Extract the [X, Y] coordinate from the center of the cell holding the provided text.  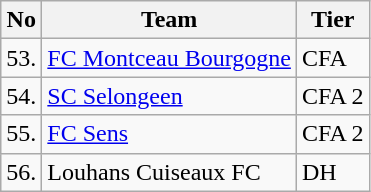
Louhans Cuiseaux FC [170, 172]
Tier [332, 20]
55. [22, 134]
54. [22, 96]
CFA [332, 58]
FC Montceau Bourgogne [170, 58]
FC Sens [170, 134]
53. [22, 58]
No [22, 20]
Team [170, 20]
56. [22, 172]
SC Selongeen [170, 96]
DH [332, 172]
